Output the (X, Y) coordinate of the center of the cell containing the given text.  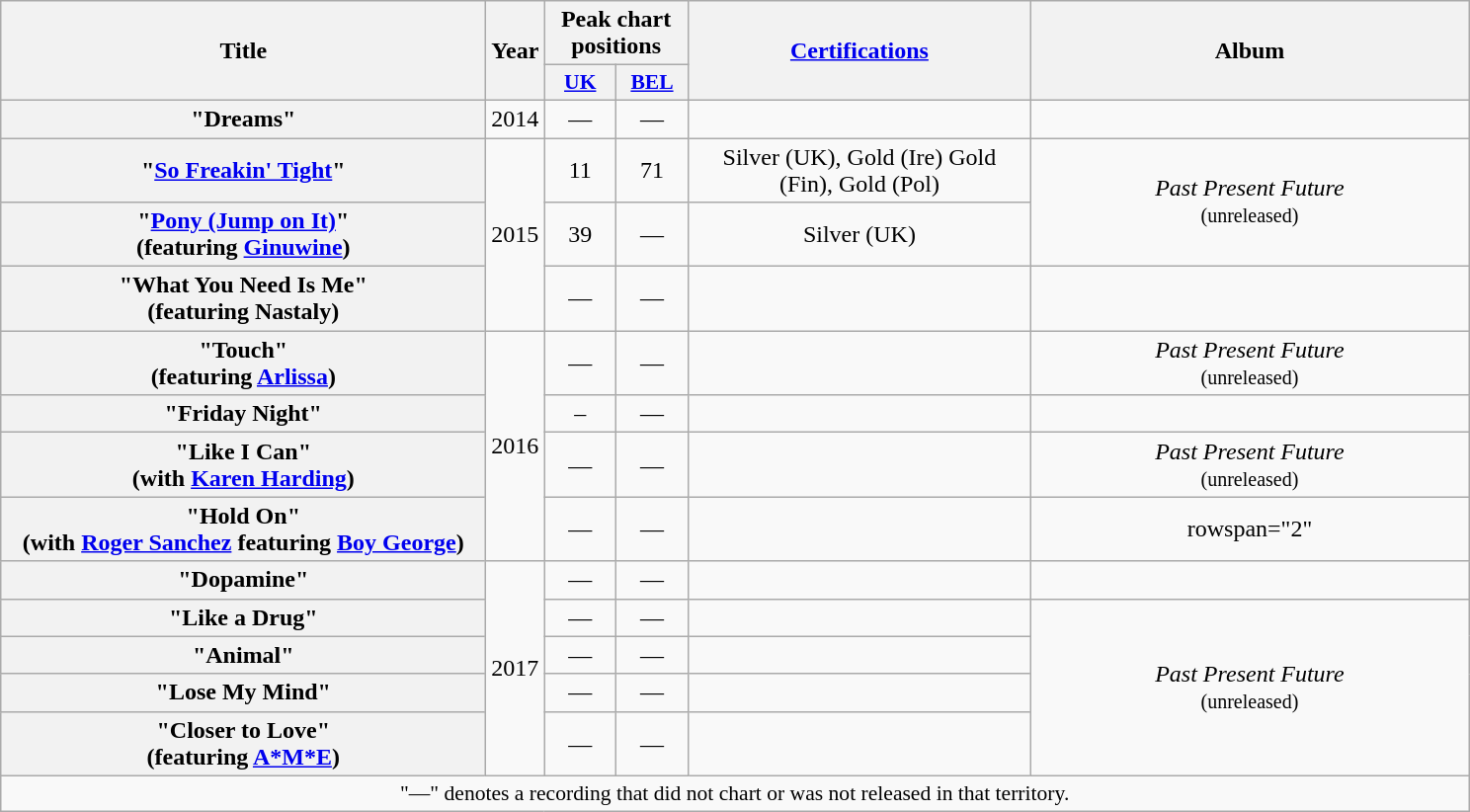
"Pony (Jump on It)"(featuring Ginuwine) (243, 235)
Year (516, 51)
"Like a Drug" (243, 617)
Certifications (859, 51)
UK (581, 83)
2015 (516, 235)
Silver (UK) (859, 235)
"Friday Night" (243, 414)
rowspan="2" (1249, 529)
"Hold On"(with Roger Sanchez featuring Boy George) (243, 529)
2017 (516, 668)
11 (581, 170)
"Closer to Love"(featuring A*M*E) (243, 743)
"Animal" (243, 655)
71 (652, 170)
"Dreams" (243, 119)
BEL (652, 83)
39 (581, 235)
"Dopamine" (243, 580)
"Like I Can"(with Karen Harding) (243, 464)
"Lose My Mind" (243, 692)
Peak chart positions (616, 34)
"—" denotes a recording that did not chart or was not released in that territory. (735, 793)
Title (243, 51)
2014 (516, 119)
"So Freakin' Tight" (243, 170)
Album (1249, 51)
– (581, 414)
"What You Need Is Me"(featuring Nastaly) (243, 298)
Silver (UK), Gold (Ire) Gold (Fin), Gold (Pol) (859, 170)
2016 (516, 447)
"Touch"(featuring Arlissa) (243, 364)
